Scan for the cell matching the given text and deliver its [x, y] coordinate at center. 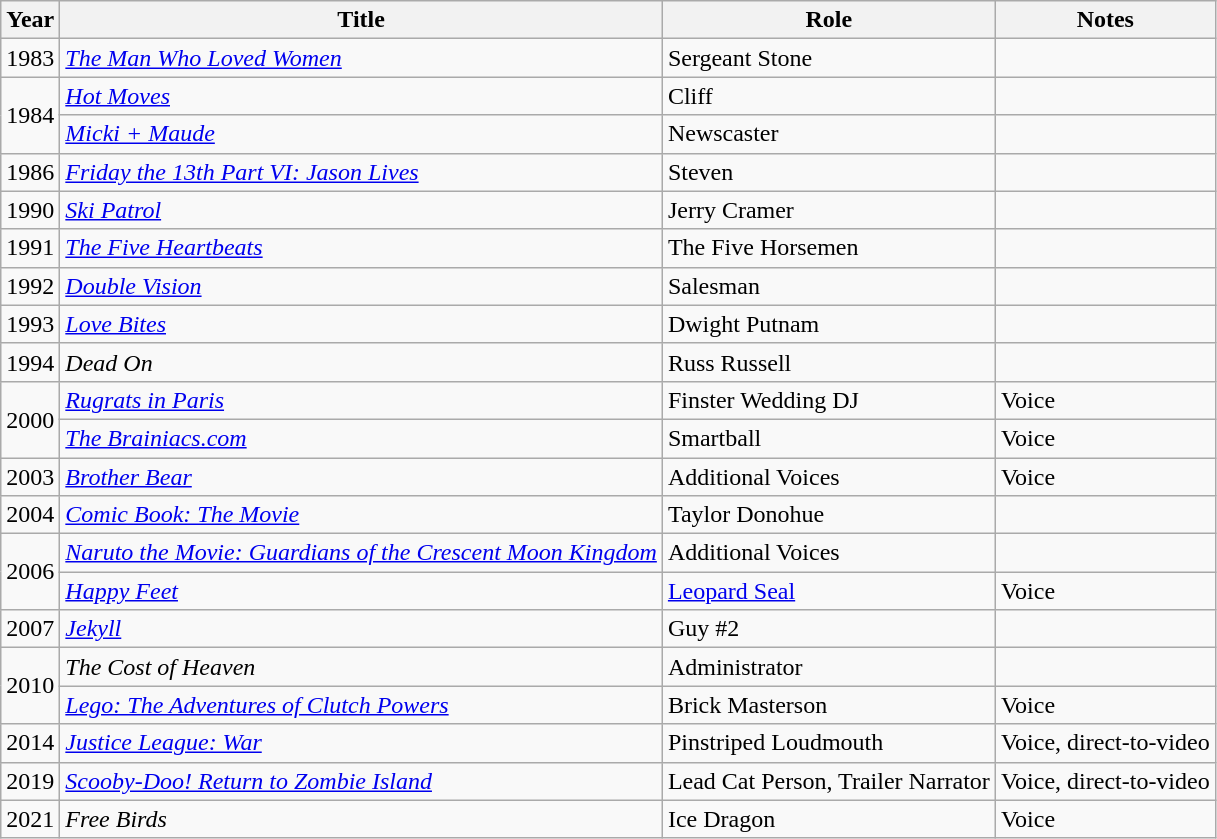
2000 [30, 419]
1992 [30, 286]
Year [30, 20]
Steven [828, 172]
Russ Russell [828, 362]
Happy Feet [362, 591]
Taylor Donohue [828, 515]
The Man Who Loved Women [362, 58]
2003 [30, 477]
2019 [30, 781]
Friday the 13th Part VI: Jason Lives [362, 172]
The Brainiacs.com [362, 438]
2007 [30, 629]
Title [362, 20]
Lead Cat Person, Trailer Narrator [828, 781]
Hot Moves [362, 96]
2006 [30, 572]
1986 [30, 172]
Jekyll [362, 629]
Brother Bear [362, 477]
Pinstriped Loudmouth [828, 743]
The Five Heartbeats [362, 248]
Guy #2 [828, 629]
Rugrats in Paris [362, 400]
Comic Book: The Movie [362, 515]
1991 [30, 248]
Leopard Seal [828, 591]
Love Bites [362, 324]
Salesman [828, 286]
Brick Masterson [828, 705]
Notes [1105, 20]
Ice Dragon [828, 819]
1984 [30, 115]
1994 [30, 362]
Naruto the Movie: Guardians of the Crescent Moon Kingdom [362, 553]
Justice League: War [362, 743]
Dead On [362, 362]
Scooby-Doo! Return to Zombie Island [362, 781]
2014 [30, 743]
Dwight Putnam [828, 324]
Ski Patrol [362, 210]
Double Vision [362, 286]
2021 [30, 819]
Sergeant Stone [828, 58]
Newscaster [828, 134]
2010 [30, 686]
1983 [30, 58]
Smartball [828, 438]
Free Birds [362, 819]
Jerry Cramer [828, 210]
1993 [30, 324]
1990 [30, 210]
2004 [30, 515]
Micki + Maude [362, 134]
The Five Horsemen [828, 248]
Administrator [828, 667]
Role [828, 20]
Finster Wedding DJ [828, 400]
Lego: The Adventures of Clutch Powers [362, 705]
Cliff [828, 96]
The Cost of Heaven [362, 667]
